Search for the cell housing the specified text and yield its (X, Y) center coordinate. 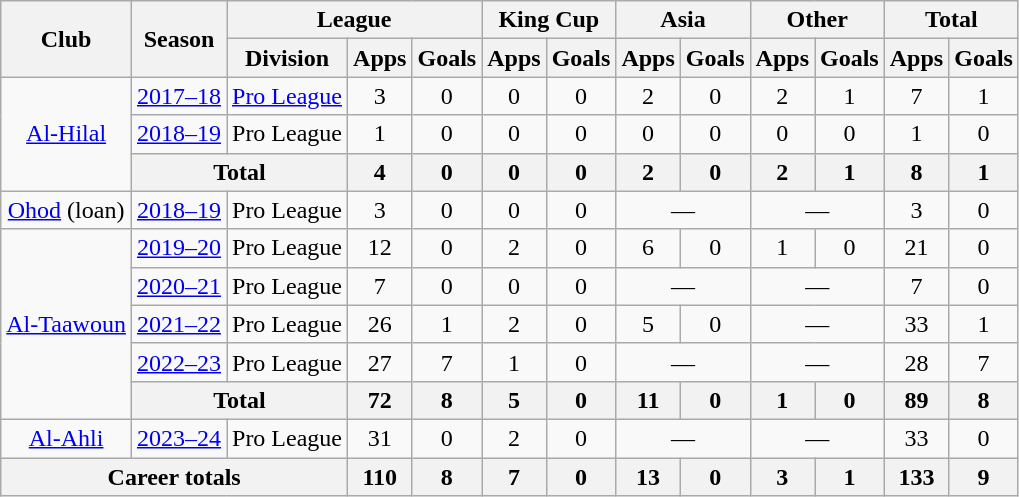
13 (648, 477)
League (354, 20)
King Cup (549, 20)
Asia (683, 20)
4 (380, 172)
26 (380, 324)
11 (648, 400)
2023–24 (178, 438)
110 (380, 477)
133 (916, 477)
Career totals (174, 477)
Al-Taawoun (66, 324)
2019–20 (178, 248)
12 (380, 248)
27 (380, 362)
Season (178, 39)
21 (916, 248)
Al-Ahli (66, 438)
72 (380, 400)
Other (817, 20)
Division (286, 58)
28 (916, 362)
9 (984, 477)
6 (648, 248)
Club (66, 39)
2021–22 (178, 324)
2017–18 (178, 96)
31 (380, 438)
Ohod (loan) (66, 210)
89 (916, 400)
2022–23 (178, 362)
2020–21 (178, 286)
Al-Hilal (66, 134)
